Output the [X, Y] coordinate of the center of the cell containing the given text.  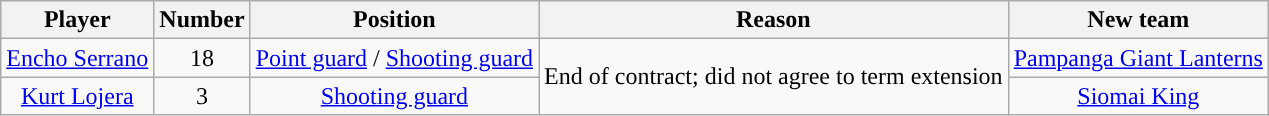
Point guard / Shooting guard [394, 58]
Player [78, 20]
Pampanga Giant Lanterns [1138, 58]
Number [202, 20]
Reason [774, 20]
3 [202, 96]
Kurt Lojera [78, 96]
End of contract; did not agree to term extension [774, 77]
Shooting guard [394, 96]
Siomai King [1138, 96]
Position [394, 20]
18 [202, 58]
New team [1138, 20]
Encho Serrano [78, 58]
